Capture the cell that displays the provided text and extract its [x, y] central coordinate. 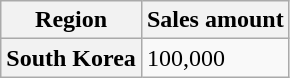
Sales amount [215, 20]
Region [72, 20]
100,000 [215, 58]
South Korea [72, 58]
